Return (x, y) of the center of cell containing provided text 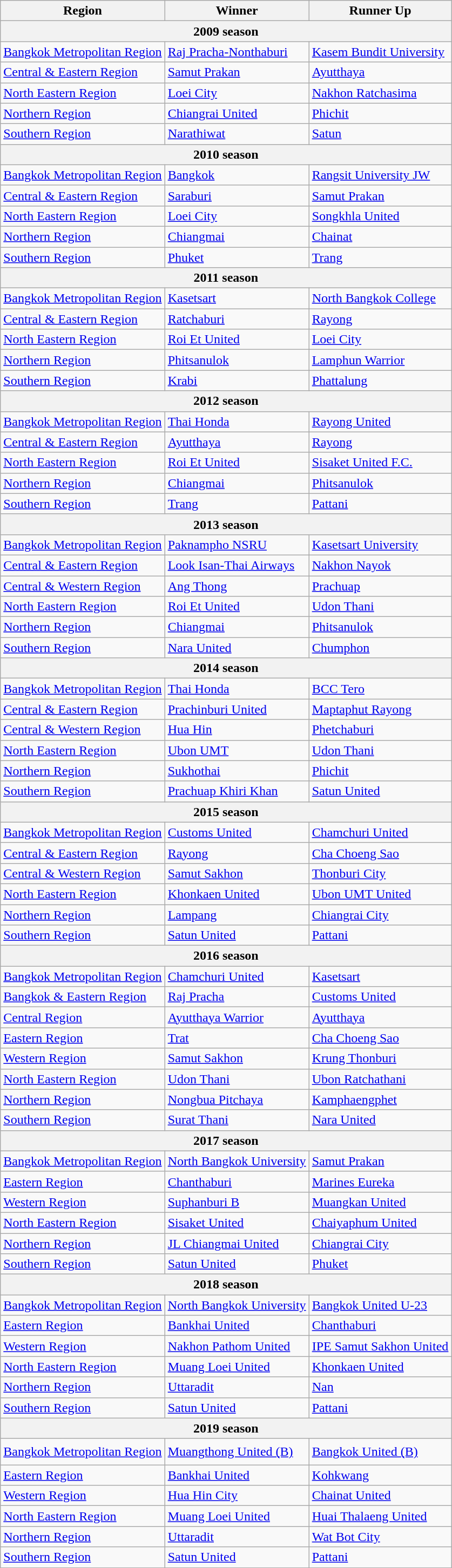
Nongbua Pitchaya (237, 1099)
Songkhla United (380, 216)
Wat Bot City (380, 1537)
Bangkok United U-23 (380, 1305)
Runner Up (380, 11)
2011 season (226, 278)
Paknampho NSRU (237, 545)
2018 season (226, 1285)
Lampang (237, 915)
2009 season (226, 31)
Prachinburi United (237, 709)
Kamphaengphet (380, 1099)
Muangthong United (ฺB) (237, 1452)
Kohkwang (380, 1475)
Nakhon Nayok (380, 565)
2016 season (226, 956)
2013 season (226, 524)
Lamphun Warrior (380, 360)
Krung Thonburi (380, 1058)
Saraburi (237, 195)
Look Isan-Thai Airways (237, 565)
Nan (380, 1387)
Narathiwat (237, 134)
BCC Tero (380, 689)
Phetchaburi (380, 730)
Region (83, 11)
Rangsit University JW (380, 175)
Sukhothai (237, 771)
Winner (237, 11)
Chumphon (380, 648)
2012 season (226, 401)
2010 season (226, 154)
2017 season (226, 1141)
Muangkan United (380, 1202)
Ratchaburi (237, 319)
2015 season (226, 812)
Ubon Ratchathani (380, 1079)
Raj Pracha (237, 997)
Phattalung (380, 381)
Ang Thong (237, 586)
JL Chiangmai United (237, 1243)
Nakhon Pathom United (237, 1346)
North Bangkok College (380, 298)
Ayutthaya Warrior (237, 1017)
Prachuap Khiri Khan (237, 791)
Kasetsart University (380, 545)
Suphanburi B (237, 1202)
Thonburi City (380, 873)
Kasem Bundit University (380, 52)
Nakhon Ratchasima (380, 93)
Maptaphut Rayong (380, 709)
Hua Hin City (237, 1496)
Raj Pracha-Nonthaburi (237, 52)
Hua Hin (237, 730)
Rayong United (380, 422)
Trat (237, 1038)
Bangkok (237, 175)
Sisaket United (237, 1223)
Chaiyaphum United (380, 1223)
Chiangrai United (237, 113)
Sisaket United F.C. (380, 463)
Prachuap (380, 586)
Chainat United (380, 1496)
2019 season (226, 1428)
Satun (380, 134)
Central Region (83, 1017)
Chainat (380, 236)
Bangkok United (ฺB) (380, 1452)
2014 season (226, 668)
Bangkok & Eastern Region (83, 997)
Surat Thani (237, 1120)
Ubon UMT (237, 750)
Ubon UMT United (380, 894)
Huai Thalaeng United (380, 1516)
Marines Eureka (380, 1182)
IPE Samut Sakhon United (380, 1346)
Krabi (237, 381)
